Output the (x, y) coordinate of the center of the cell containing the given text.  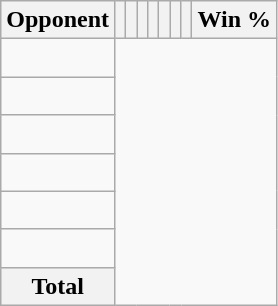
Total (58, 286)
Opponent (58, 20)
Win % (234, 20)
